Identify which cell holds the provided text, then report its [x, y] central coordinate. 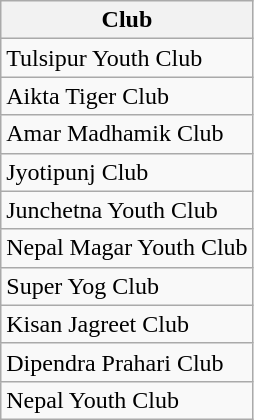
Super Yog Club [127, 286]
Tulsipur Youth Club [127, 58]
Nepal Magar Youth Club [127, 248]
Amar Madhamik Club [127, 134]
Junchetna Youth Club [127, 210]
Club [127, 20]
Jyotipunj Club [127, 172]
Kisan Jagreet Club [127, 324]
Nepal Youth Club [127, 400]
Dipendra Prahari Club [127, 362]
Aikta Tiger Club [127, 96]
